Extract the (x, y) coordinate from the center of the cell holding the provided text.  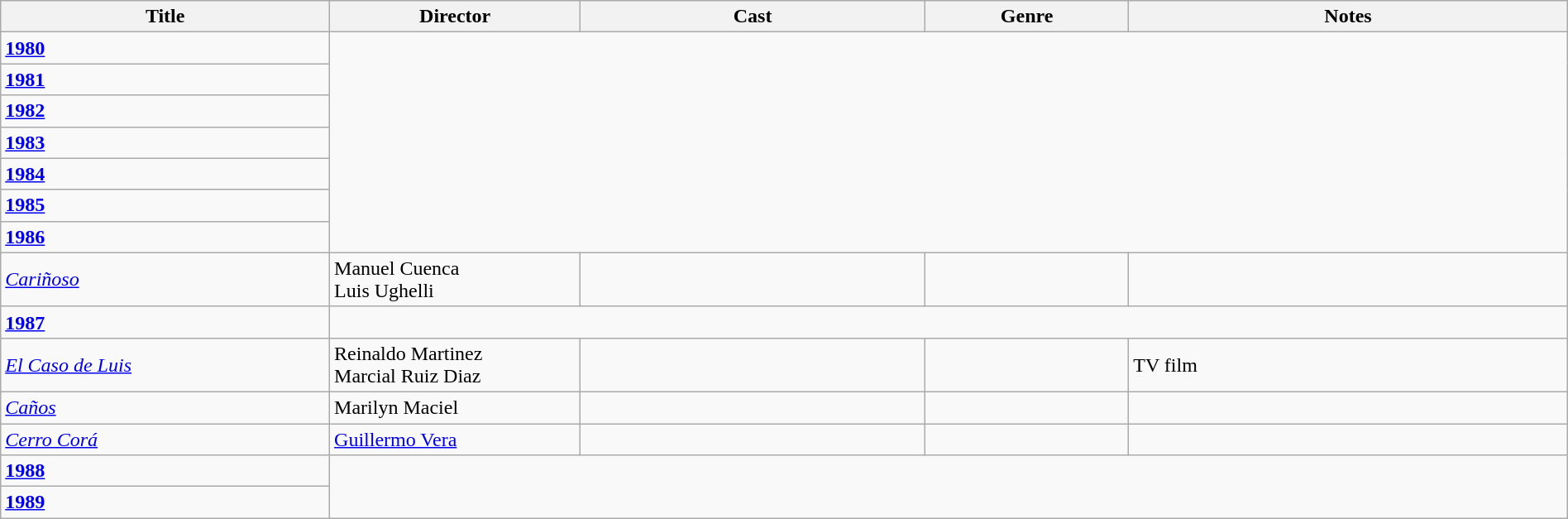
Marilyn Maciel (455, 407)
1981 (165, 79)
Genre (1026, 17)
Reinaldo MartinezMarcial Ruiz Diaz (455, 364)
1984 (165, 174)
Director (455, 17)
Guillermo Vera (455, 440)
El Caso de Luis (165, 364)
Caños (165, 407)
Notes (1348, 17)
TV film (1348, 364)
1989 (165, 502)
1983 (165, 142)
Cast (753, 17)
1985 (165, 205)
Title (165, 17)
1986 (165, 237)
1988 (165, 471)
1982 (165, 111)
Cerro Corá (165, 440)
1980 (165, 48)
1987 (165, 322)
Manuel CuencaLuis Ughelli (455, 280)
Cariñoso (165, 280)
